For the text-containing cell, return its midpoint in (X, Y) coordinate format. 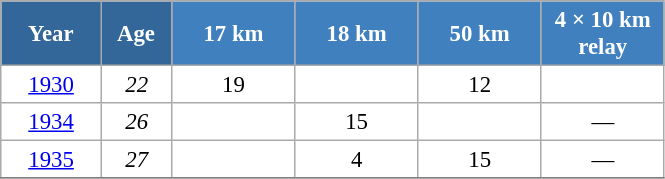
19 (234, 85)
4 (356, 160)
26 (136, 122)
Year (52, 34)
17 km (234, 34)
Age (136, 34)
12 (480, 85)
1934 (52, 122)
18 km (356, 34)
22 (136, 85)
50 km (480, 34)
1930 (52, 85)
27 (136, 160)
1935 (52, 160)
4 × 10 km relay (602, 34)
